Extract the [X, Y] coordinate from the center of the cell holding the provided text.  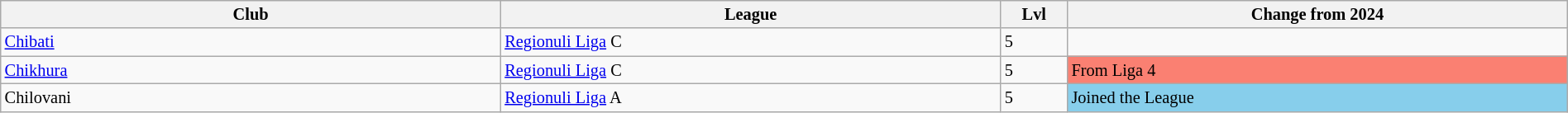
Club [251, 14]
Regionuli Liga A [751, 97]
Chilovani [251, 97]
Joined the League [1318, 97]
Lvl [1034, 14]
Chikhura [251, 70]
Chibati [251, 42]
League [751, 14]
From Liga 4 [1318, 70]
Change from 2024 [1318, 14]
